Locate the cell with the specified text and output its [x, y] center coordinate. 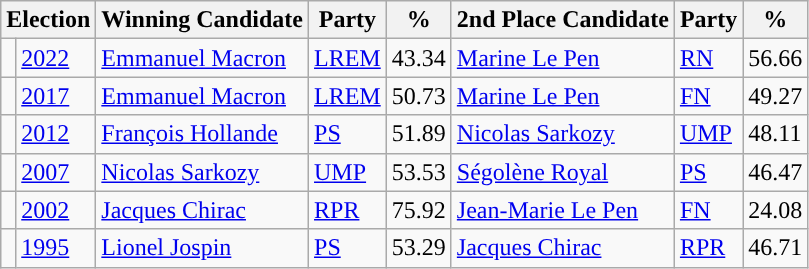
2nd Place Candidate [562, 20]
Ségolène Royal [562, 172]
Jean-Marie Le Pen [562, 210]
2007 [56, 172]
Lionel Jospin [202, 248]
Winning Candidate [202, 20]
2012 [56, 134]
53.29 [418, 248]
RN [708, 58]
François Hollande [202, 134]
49.27 [776, 96]
Election [48, 20]
43.34 [418, 58]
24.08 [776, 210]
50.73 [418, 96]
46.47 [776, 172]
53.53 [418, 172]
51.89 [418, 134]
48.11 [776, 134]
2017 [56, 96]
75.92 [418, 210]
2022 [56, 58]
56.66 [776, 58]
1995 [56, 248]
2002 [56, 210]
46.71 [776, 248]
